Return [X, Y] of the center of cell containing provided text 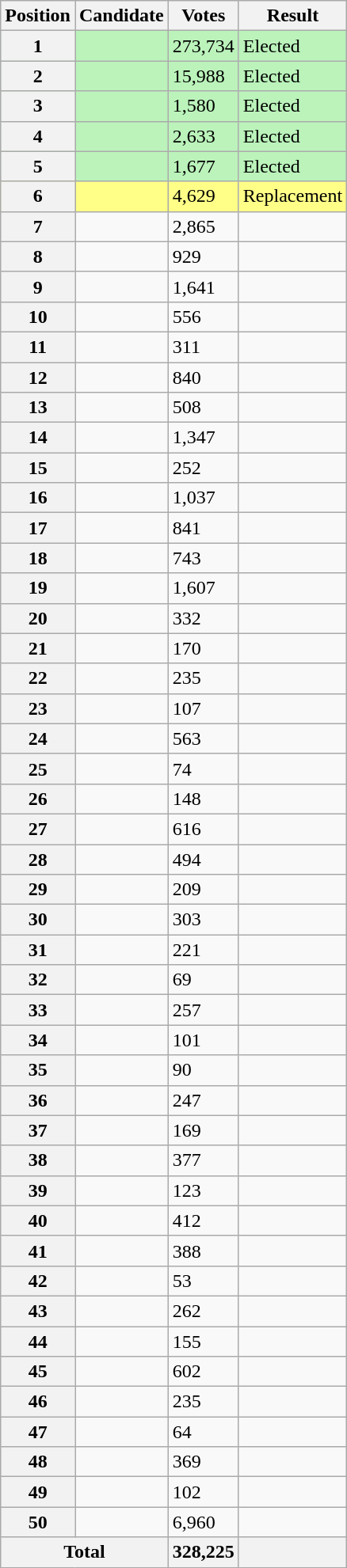
40 [38, 1221]
1,347 [203, 438]
39 [38, 1190]
11 [38, 347]
35 [38, 1070]
6 [38, 196]
1 [38, 46]
50 [38, 1522]
311 [203, 347]
20 [38, 618]
107 [203, 708]
23 [38, 708]
12 [38, 378]
45 [38, 1372]
25 [38, 769]
2,865 [203, 226]
29 [38, 890]
369 [203, 1462]
2,633 [203, 136]
494 [203, 859]
38 [38, 1160]
8 [38, 256]
169 [203, 1130]
388 [203, 1251]
209 [203, 890]
21 [38, 648]
32 [38, 980]
18 [38, 558]
41 [38, 1251]
508 [203, 408]
74 [203, 769]
53 [203, 1281]
563 [203, 738]
556 [203, 317]
10 [38, 317]
22 [38, 678]
48 [38, 1462]
31 [38, 950]
602 [203, 1372]
90 [203, 1070]
26 [38, 799]
4,629 [203, 196]
5 [38, 166]
37 [38, 1130]
27 [38, 829]
1,037 [203, 498]
1,641 [203, 287]
328,225 [203, 1552]
16 [38, 498]
840 [203, 378]
262 [203, 1311]
743 [203, 558]
19 [38, 588]
33 [38, 1010]
Total [85, 1552]
616 [203, 829]
170 [203, 648]
1,607 [203, 588]
44 [38, 1342]
2 [38, 76]
36 [38, 1100]
377 [203, 1160]
4 [38, 136]
49 [38, 1492]
Candidate [121, 16]
9 [38, 287]
1,677 [203, 166]
101 [203, 1040]
6,960 [203, 1522]
Replacement [292, 196]
69 [203, 980]
123 [203, 1190]
257 [203, 1010]
Position [38, 16]
929 [203, 256]
30 [38, 920]
64 [203, 1432]
1,580 [203, 106]
Result [292, 16]
24 [38, 738]
15 [38, 468]
221 [203, 950]
13 [38, 408]
332 [203, 618]
247 [203, 1100]
14 [38, 438]
303 [203, 920]
Votes [203, 16]
273,734 [203, 46]
841 [203, 528]
46 [38, 1402]
34 [38, 1040]
47 [38, 1432]
15,988 [203, 76]
412 [203, 1221]
7 [38, 226]
252 [203, 468]
43 [38, 1311]
28 [38, 859]
155 [203, 1342]
17 [38, 528]
3 [38, 106]
102 [203, 1492]
148 [203, 799]
42 [38, 1281]
